Return the [X, Y] coordinate for the center point of the cell that contains the specified text.  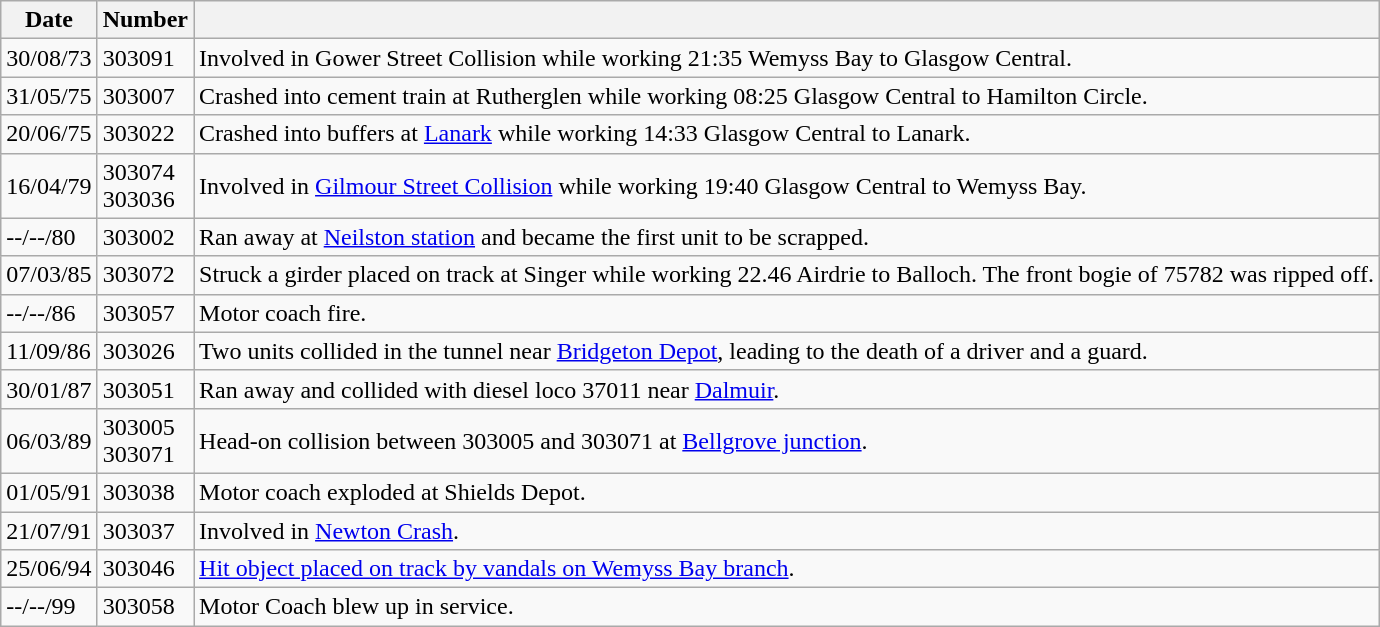
01/05/91 [49, 492]
30/01/87 [49, 389]
30/08/73 [49, 58]
303005303071 [145, 440]
--/--/80 [49, 237]
Hit object placed on track by vandals on Wemyss Bay branch. [787, 569]
25/06/94 [49, 569]
Motor Coach blew up in service. [787, 607]
303038 [145, 492]
Crashed into cement train at Rutherglen while working 08:25 Glasgow Central to Hamilton Circle. [787, 96]
Involved in Newton Crash. [787, 531]
06/03/89 [49, 440]
Ran away at Neilston station and became the first unit to be scrapped. [787, 237]
--/--/99 [49, 607]
Head-on collision between 303005 and 303071 at Bellgrove junction. [787, 440]
303091 [145, 58]
303026 [145, 351]
303072 [145, 275]
Involved in Gilmour Street Collision while working 19:40 Glasgow Central to Wemyss Bay. [787, 186]
303058 [145, 607]
Motor coach fire. [787, 313]
Crashed into buffers at Lanark while working 14:33 Glasgow Central to Lanark. [787, 134]
20/06/75 [49, 134]
Date [49, 20]
303074303036 [145, 186]
303022 [145, 134]
303046 [145, 569]
303037 [145, 531]
303057 [145, 313]
Number [145, 20]
Struck a girder placed on track at Singer while working 22.46 Airdrie to Balloch. The front bogie of 75782 was ripped off. [787, 275]
Involved in Gower Street Collision while working 21:35 Wemyss Bay to Glasgow Central. [787, 58]
11/09/86 [49, 351]
303002 [145, 237]
07/03/85 [49, 275]
303007 [145, 96]
Motor coach exploded at Shields Depot. [787, 492]
Two units collided in the tunnel near Bridgeton Depot, leading to the death of a driver and a guard. [787, 351]
31/05/75 [49, 96]
303051 [145, 389]
16/04/79 [49, 186]
--/--/86 [49, 313]
21/07/91 [49, 531]
Ran away and collided with diesel loco 37011 near Dalmuir. [787, 389]
